For the text-containing cell, return its midpoint in [x, y] coordinate format. 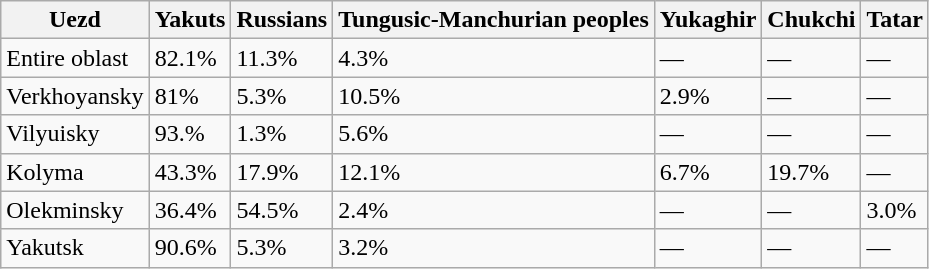
90.6% [190, 248]
10.5% [494, 96]
Yukaghir [708, 20]
2.4% [494, 210]
4.3% [494, 58]
Verkhoyansky [75, 96]
Russians [282, 20]
Vilyuisky [75, 134]
Entire oblast [75, 58]
Tatar [895, 20]
5.6% [494, 134]
3.0% [895, 210]
82.1% [190, 58]
Yakutsk [75, 248]
1.3% [282, 134]
6.7% [708, 172]
Olekminsky [75, 210]
54.5% [282, 210]
2.9% [708, 96]
Chukchi [812, 20]
Yakuts [190, 20]
12.1% [494, 172]
36.4% [190, 210]
93.% [190, 134]
3.2% [494, 248]
11.3% [282, 58]
Uezd [75, 20]
Kolyma [75, 172]
Tungusic-Manchurian peoples [494, 20]
43.3% [190, 172]
81% [190, 96]
17.9% [282, 172]
19.7% [812, 172]
